From the cell containing the given text, extract its center point as (x, y) coordinate. 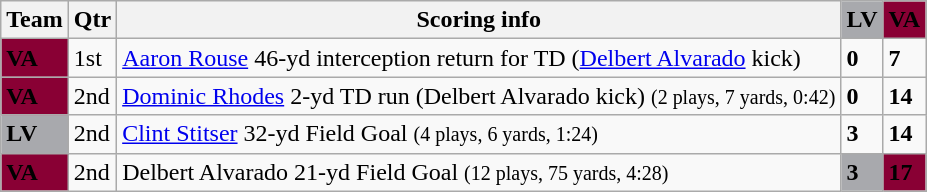
Delbert Alvarado 21-yd Field Goal (12 plays, 75 yards, 4:28) (479, 172)
Qtr (92, 20)
Team (35, 20)
Aaron Rouse 46-yd interception return for TD (Delbert Alvarado kick) (479, 58)
7 (904, 58)
Dominic Rhodes 2-yd TD run (Delbert Alvarado kick) (2 plays, 7 yards, 0:42) (479, 96)
1st (92, 58)
Scoring info (479, 20)
17 (904, 172)
Clint Stitser 32-yd Field Goal (4 plays, 6 yards, 1:24) (479, 134)
